Locate the cell with the specified text and output its (x, y) center coordinate. 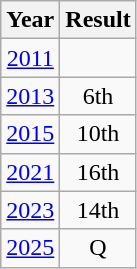
2015 (30, 134)
2023 (30, 210)
6th (98, 96)
2013 (30, 96)
Result (98, 20)
2021 (30, 172)
Q (98, 248)
16th (98, 172)
2025 (30, 248)
10th (98, 134)
2011 (30, 58)
14th (98, 210)
Year (30, 20)
